Identify which cell holds the provided text, then report its (X, Y) central coordinate. 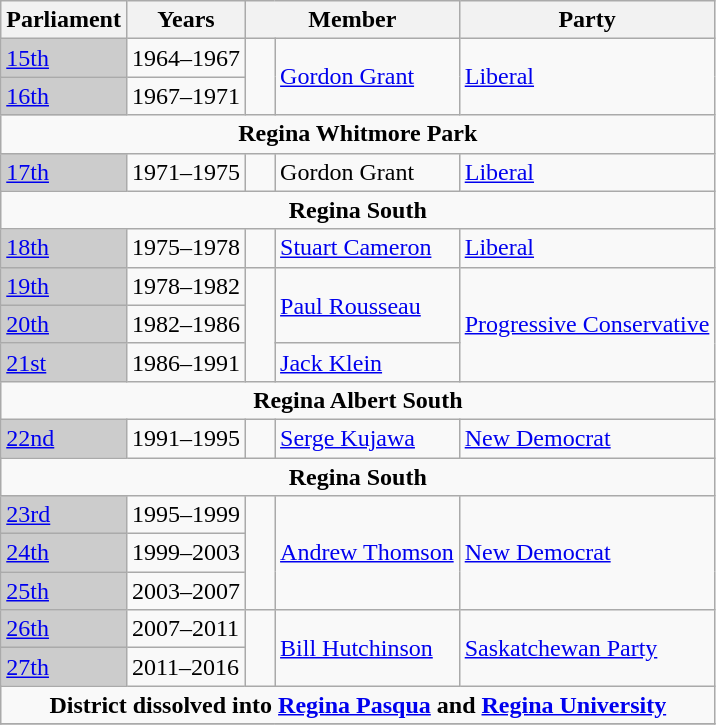
Progressive Conservative (587, 324)
20th (64, 324)
1978–1982 (186, 286)
Regina Whitmore Park (358, 134)
27th (64, 667)
Stuart Cameron (368, 248)
District dissolved into Regina Pasqua and Regina University (358, 705)
1991–1995 (186, 438)
25th (64, 591)
2007–2011 (186, 629)
1964–1967 (186, 58)
18th (64, 248)
16th (64, 96)
21st (64, 362)
Parliament (64, 20)
2003–2007 (186, 591)
Andrew Thomson (368, 553)
23rd (64, 515)
1986–1991 (186, 362)
Serge Kujawa (368, 438)
Paul Rousseau (368, 305)
Regina Albert South (358, 400)
1975–1978 (186, 248)
2011–2016 (186, 667)
1999–2003 (186, 553)
Jack Klein (368, 362)
1982–1986 (186, 324)
19th (64, 286)
1967–1971 (186, 96)
24th (64, 553)
Years (186, 20)
1995–1999 (186, 515)
17th (64, 172)
22nd (64, 438)
26th (64, 629)
Party (587, 20)
Bill Hutchinson (368, 648)
15th (64, 58)
Saskatchewan Party (587, 648)
Member (353, 20)
1971–1975 (186, 172)
